Determine the (x, y) coordinate at the center of the cell enclosing the given text.  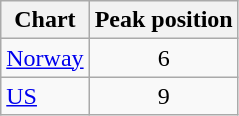
US (45, 96)
6 (164, 58)
9 (164, 96)
Peak position (164, 20)
Norway (45, 58)
Chart (45, 20)
